Return the [X, Y] coordinate for the center point of the cell that contains the specified text.  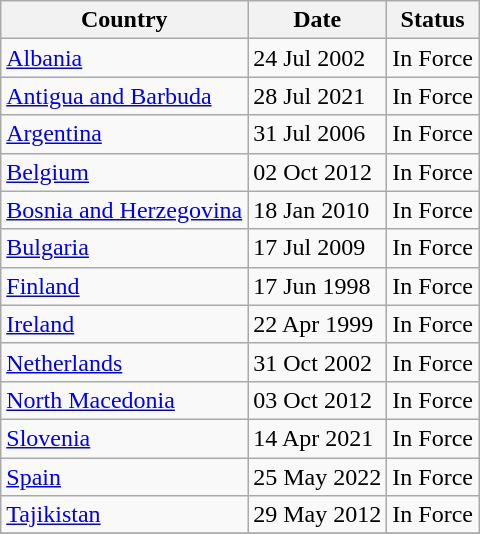
Bosnia and Herzegovina [124, 210]
Belgium [124, 172]
22 Apr 1999 [318, 324]
Albania [124, 58]
Date [318, 20]
25 May 2022 [318, 477]
17 Jun 1998 [318, 286]
31 Jul 2006 [318, 134]
31 Oct 2002 [318, 362]
28 Jul 2021 [318, 96]
24 Jul 2002 [318, 58]
17 Jul 2009 [318, 248]
Tajikistan [124, 515]
29 May 2012 [318, 515]
Argentina [124, 134]
Country [124, 20]
14 Apr 2021 [318, 438]
02 Oct 2012 [318, 172]
Antigua and Barbuda [124, 96]
Slovenia [124, 438]
03 Oct 2012 [318, 400]
North Macedonia [124, 400]
Finland [124, 286]
Bulgaria [124, 248]
Status [433, 20]
18 Jan 2010 [318, 210]
Spain [124, 477]
Ireland [124, 324]
Netherlands [124, 362]
